Return (x, y) of the center of cell containing provided text 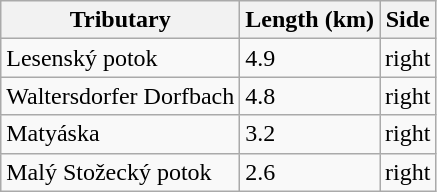
4.9 (310, 58)
Side (408, 20)
Length (km) (310, 20)
Lesenský potok (120, 58)
4.8 (310, 96)
2.6 (310, 172)
Waltersdorfer Dorfbach (120, 96)
3.2 (310, 134)
Malý Stožecký potok (120, 172)
Tributary (120, 20)
Matyáska (120, 134)
